Output the [x, y] coordinate of the center of the cell containing the given text.  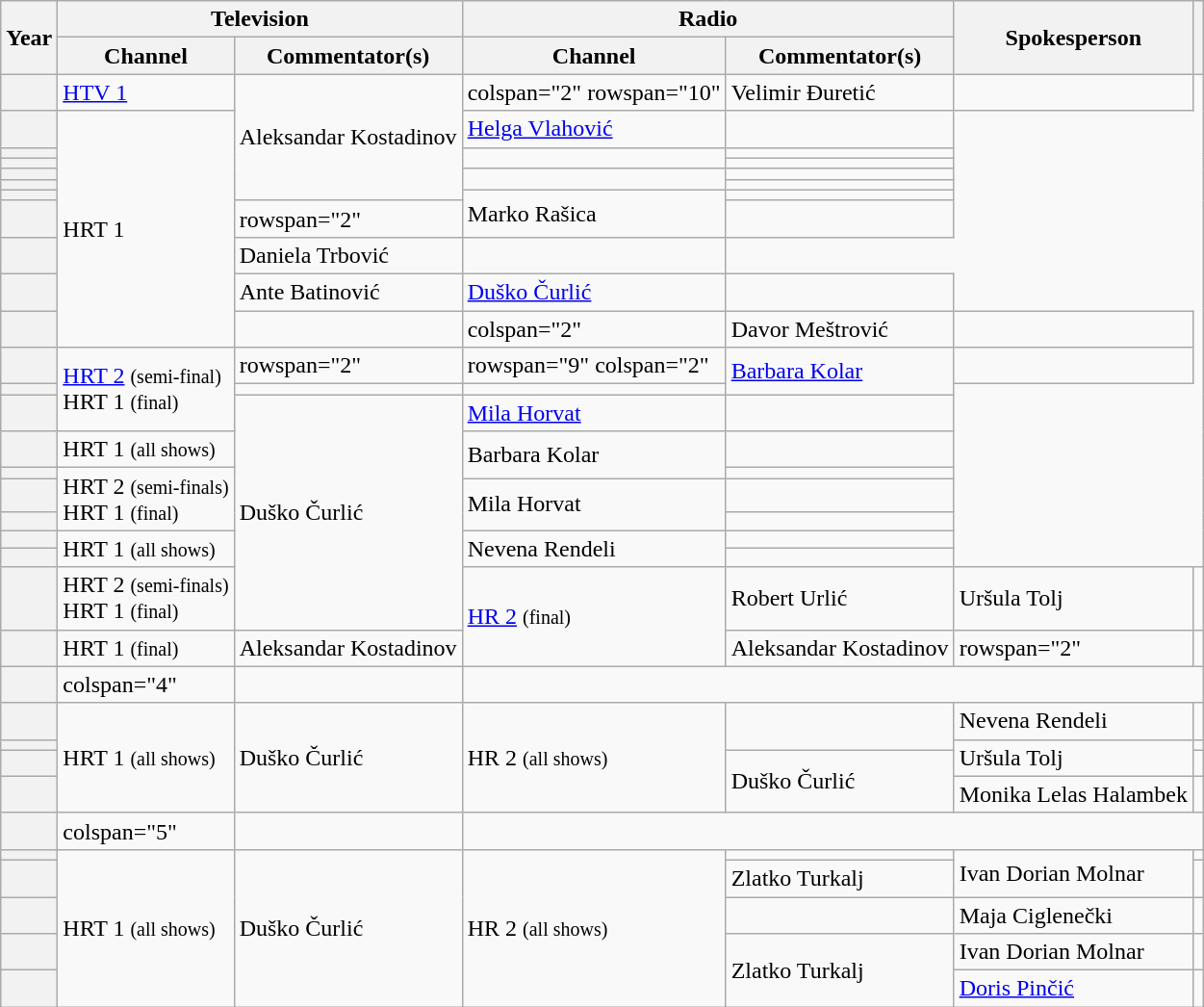
Marko Rašica [594, 214]
colspan="2" [594, 328]
HR 2 (final) [594, 616]
Daniela Trbović [348, 255]
colspan="4" [146, 684]
Television [260, 19]
HRT 1 [146, 229]
colspan="5" [146, 831]
HRT 2 (semi-finals)HRT 1 (final) [146, 599]
HRT 2 (semi-final)HRT 1 (final) [146, 389]
Maja Ciglenečki [1073, 916]
Monika Lelas Halambek [1073, 794]
Radio [708, 19]
Ante Batinović [348, 292]
HRT 1 (final) [146, 648]
Velimir Đuretić [839, 92]
HTV 1 [146, 92]
Robert Urlić [839, 599]
Spokesperson [1073, 38]
Doris Pinčić [1073, 989]
rowspan="9" colspan="2" [594, 366]
HRT 2 (semi-finals) HRT 1 (final) [146, 499]
Year [29, 38]
Helga Vlahović [594, 129]
Davor Meštrović [839, 328]
colspan="2" rowspan="10" [594, 92]
